Return (X, Y) of the center of cell containing provided text 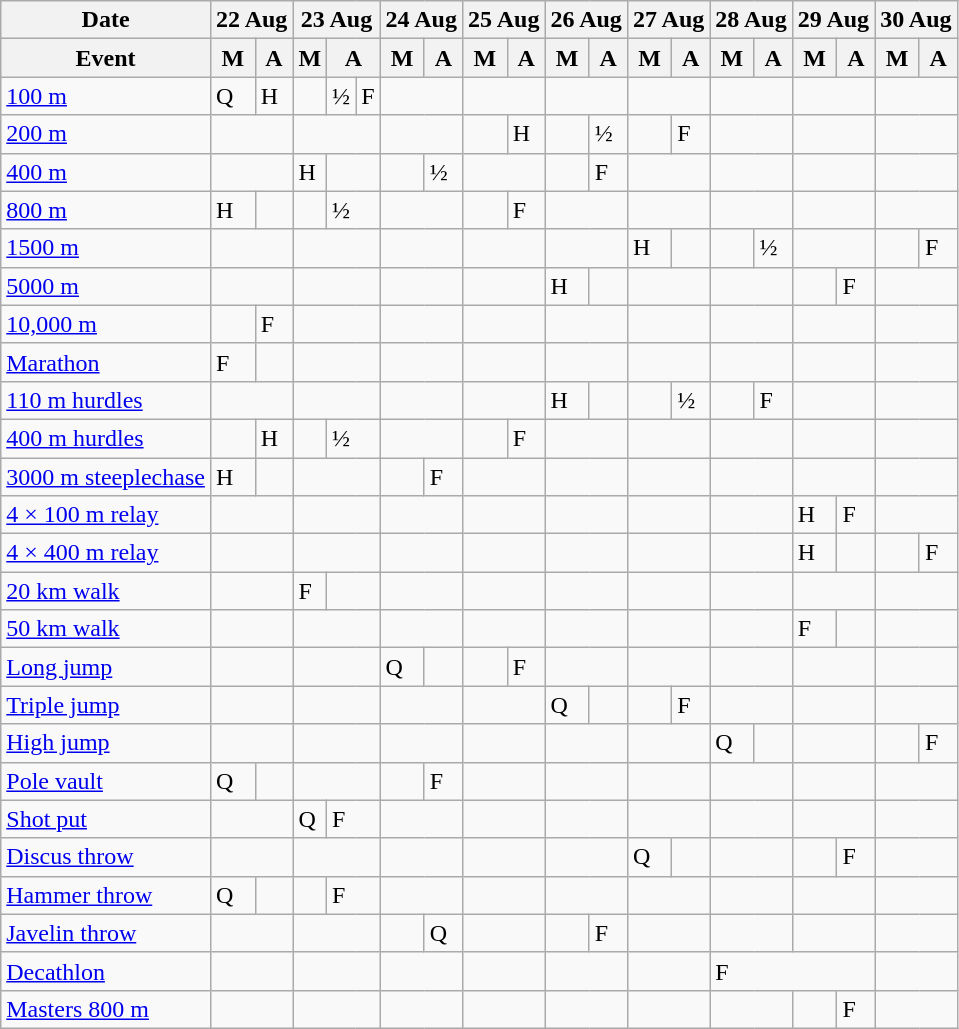
Triple jump (106, 705)
Pole vault (106, 781)
400 m (106, 172)
100 m (106, 96)
Hammer throw (106, 895)
Discus throw (106, 857)
Masters 800 m (106, 1009)
10,000 m (106, 324)
400 m hurdles (106, 438)
30 Aug (916, 20)
1500 m (106, 248)
Long jump (106, 667)
Date (106, 20)
22 Aug (251, 20)
Javelin throw (106, 933)
High jump (106, 743)
Decathlon (106, 971)
50 km walk (106, 629)
Shot put (106, 819)
200 m (106, 134)
4 × 100 m relay (106, 515)
5000 m (106, 286)
4 × 400 m relay (106, 553)
28 Aug (751, 20)
Event (106, 58)
25 Aug (503, 20)
26 Aug (586, 20)
3000 m steeplechase (106, 477)
23 Aug (336, 20)
800 m (106, 210)
24 Aug (421, 20)
Marathon (106, 362)
110 m hurdles (106, 400)
20 km walk (106, 591)
29 Aug (833, 20)
27 Aug (668, 20)
